Pinpoint the cell where the given text exists, returning its (x, y) midpoint coordinate. 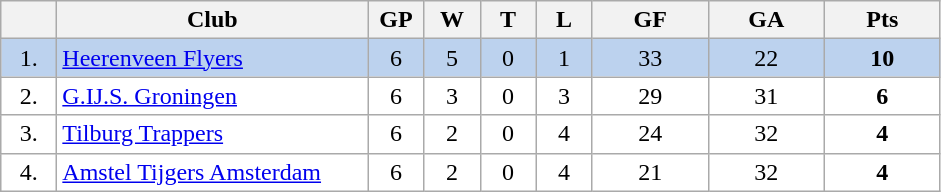
5 (452, 58)
10 (882, 58)
Pts (882, 20)
33 (650, 58)
1. (29, 58)
GF (650, 20)
1 (564, 58)
W (452, 20)
GP (396, 20)
L (564, 20)
4. (29, 172)
Heerenveen Flyers (212, 58)
Amstel Tijgers Amsterdam (212, 172)
31 (766, 96)
24 (650, 134)
29 (650, 96)
GA (766, 20)
2. (29, 96)
Tilburg Trappers (212, 134)
T (508, 20)
3. (29, 134)
22 (766, 58)
21 (650, 172)
G.IJ.S. Groningen (212, 96)
Club (212, 20)
